Identify which cell holds the provided text, then report its [X, Y] central coordinate. 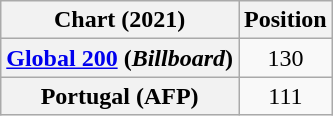
130 [285, 58]
Global 200 (Billboard) [120, 58]
111 [285, 96]
Chart (2021) [120, 20]
Portugal (AFP) [120, 96]
Position [285, 20]
